Output the [x, y] coordinate of the center of the cell containing the given text.  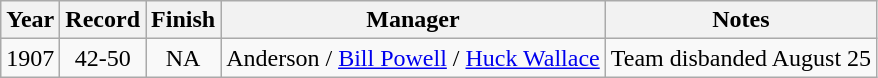
Notes [740, 20]
NA [184, 58]
Manager [414, 20]
1907 [30, 58]
Finish [184, 20]
Record [103, 20]
Anderson / Bill Powell / Huck Wallace [414, 58]
Team disbanded August 25 [740, 58]
42-50 [103, 58]
Year [30, 20]
